Provide the [X, Y] coordinate of the cell's center where the given text is located.  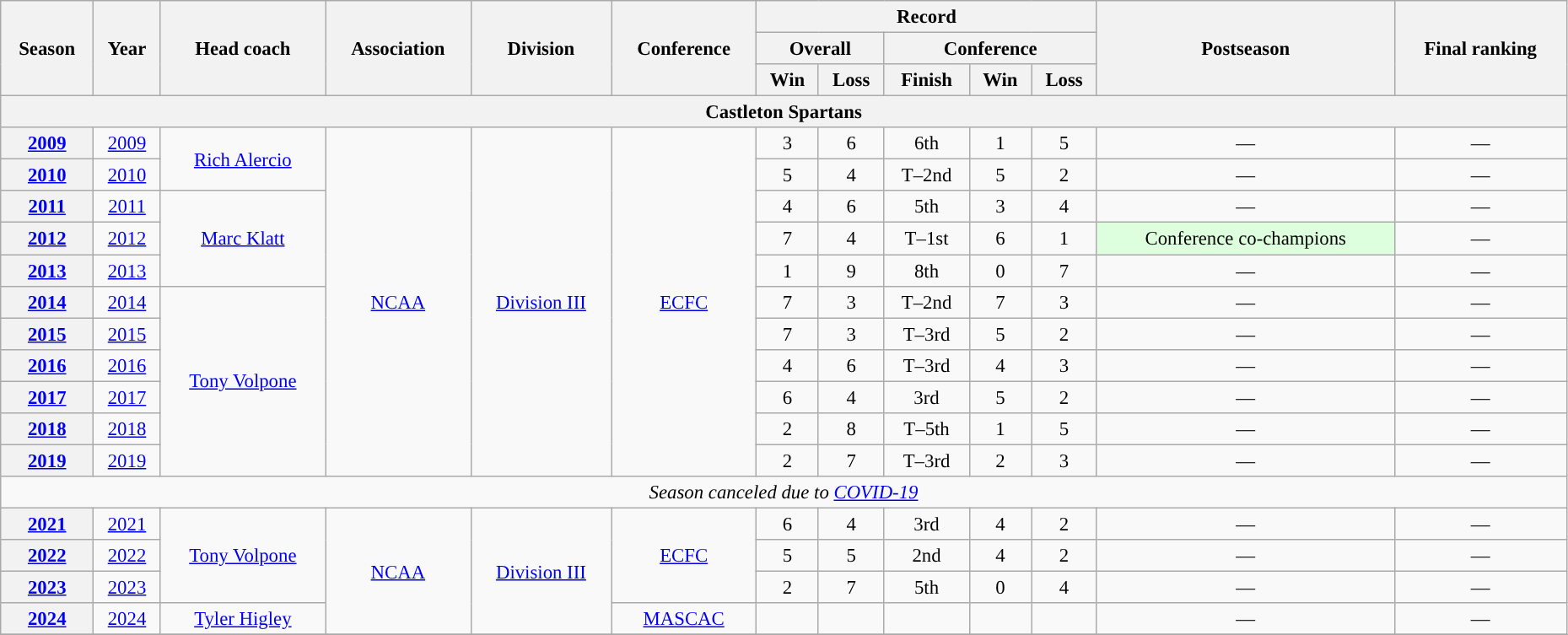
Final ranking [1480, 49]
Division [541, 49]
Finish [926, 80]
Record [927, 17]
Overall [820, 49]
Marc Klatt [243, 238]
Conference co-champions [1245, 239]
Rich Alercio [243, 159]
8th [926, 271]
2nd [926, 556]
Season [47, 49]
Postseason [1245, 49]
Year [127, 49]
MASCAC [684, 619]
T–5th [926, 429]
6th [926, 143]
Season canceled due to COVID-19 [784, 492]
Association [398, 49]
Tyler Higley [243, 619]
Castleton Spartans [784, 112]
Head coach [243, 49]
8 [851, 429]
T–1st [926, 239]
9 [851, 271]
